Detect which cell encompasses the target text, then output its (x, y) center coordinate. 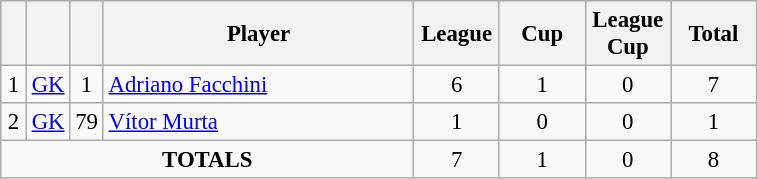
Total (714, 34)
6 (457, 85)
2 (14, 122)
79 (86, 122)
8 (714, 160)
Player (258, 34)
Adriano Facchini (258, 85)
League (457, 34)
Vítor Murta (258, 122)
TOTALS (208, 160)
Cup (542, 34)
League Cup (628, 34)
